From the cell containing the given text, extract its center point as (X, Y) coordinate. 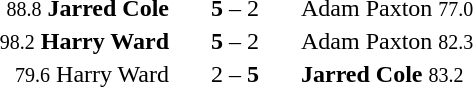
5 – 2 (236, 41)
